Return [X, Y] of the center of cell containing provided text 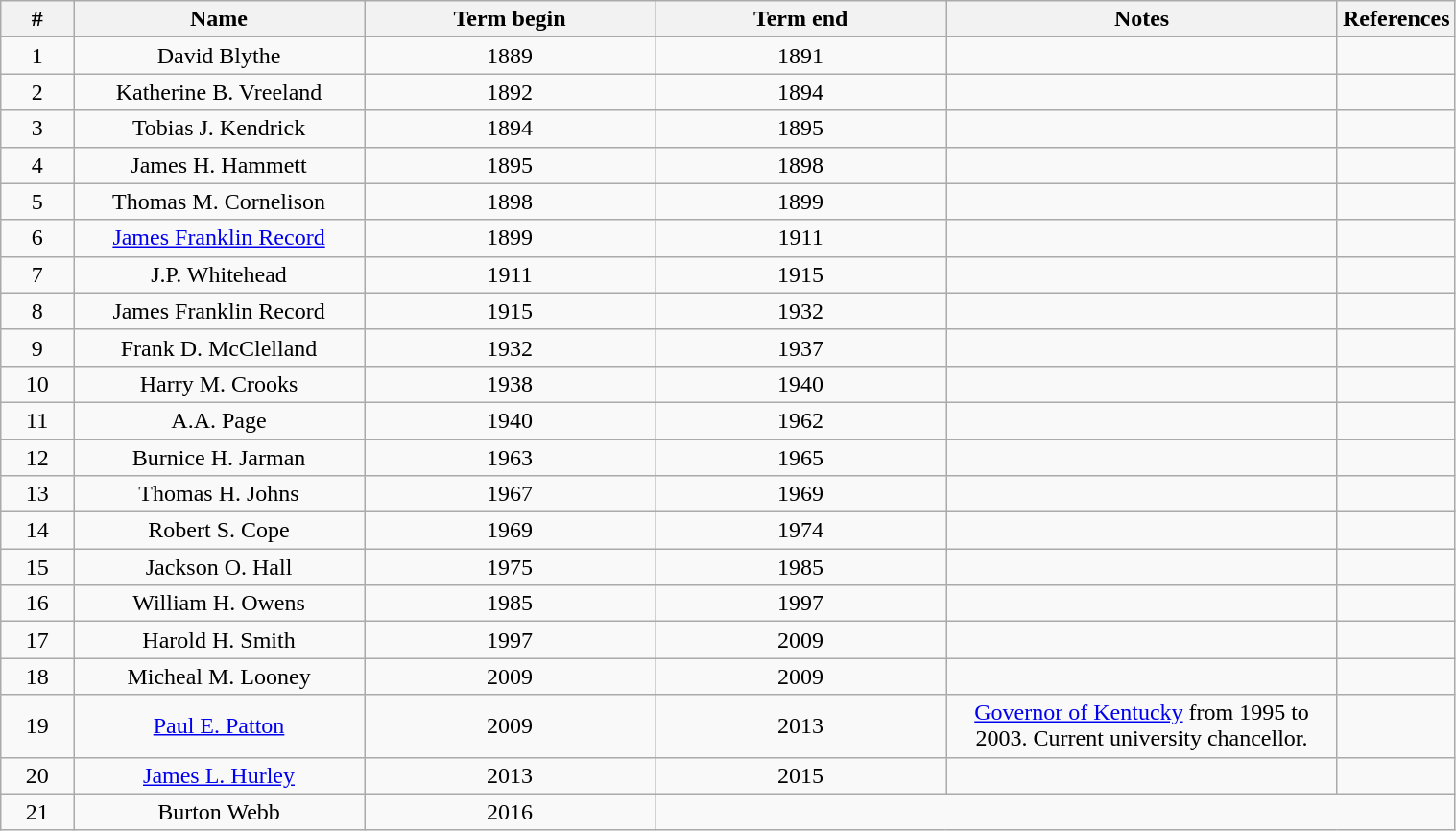
9 [37, 347]
11 [37, 420]
J.P. Whitehead [219, 274]
1889 [511, 56]
Paul E. Patton [219, 725]
18 [37, 677]
15 [37, 567]
James H. Hammett [219, 165]
Tobias J. Kendrick [219, 129]
1962 [800, 420]
12 [37, 458]
1974 [800, 531]
James L. Hurley [219, 775]
Micheal M. Looney [219, 677]
1 [37, 56]
Robert S. Cope [219, 531]
References [1396, 19]
1975 [511, 567]
16 [37, 604]
Harold H. Smith [219, 640]
Name [219, 19]
A.A. Page [219, 420]
10 [37, 384]
14 [37, 531]
Harry M. Crooks [219, 384]
Thomas H. Johns [219, 494]
1965 [800, 458]
1892 [511, 92]
1891 [800, 56]
Burton Webb [219, 812]
2015 [800, 775]
13 [37, 494]
21 [37, 812]
Governor of Kentucky from 1995 to 2003. Current university chancellor. [1142, 725]
5 [37, 202]
# [37, 19]
1938 [511, 384]
1963 [511, 458]
2016 [511, 812]
Notes [1142, 19]
David Blythe [219, 56]
2 [37, 92]
6 [37, 238]
Frank D. McClelland [219, 347]
1967 [511, 494]
7 [37, 274]
3 [37, 129]
4 [37, 165]
1937 [800, 347]
Jackson O. Hall [219, 567]
20 [37, 775]
Katherine B. Vreeland [219, 92]
17 [37, 640]
William H. Owens [219, 604]
8 [37, 311]
Term begin [511, 19]
Thomas M. Cornelison [219, 202]
19 [37, 725]
Term end [800, 19]
Burnice H. Jarman [219, 458]
